Search for the cell housing the specified text and yield its [X, Y] center coordinate. 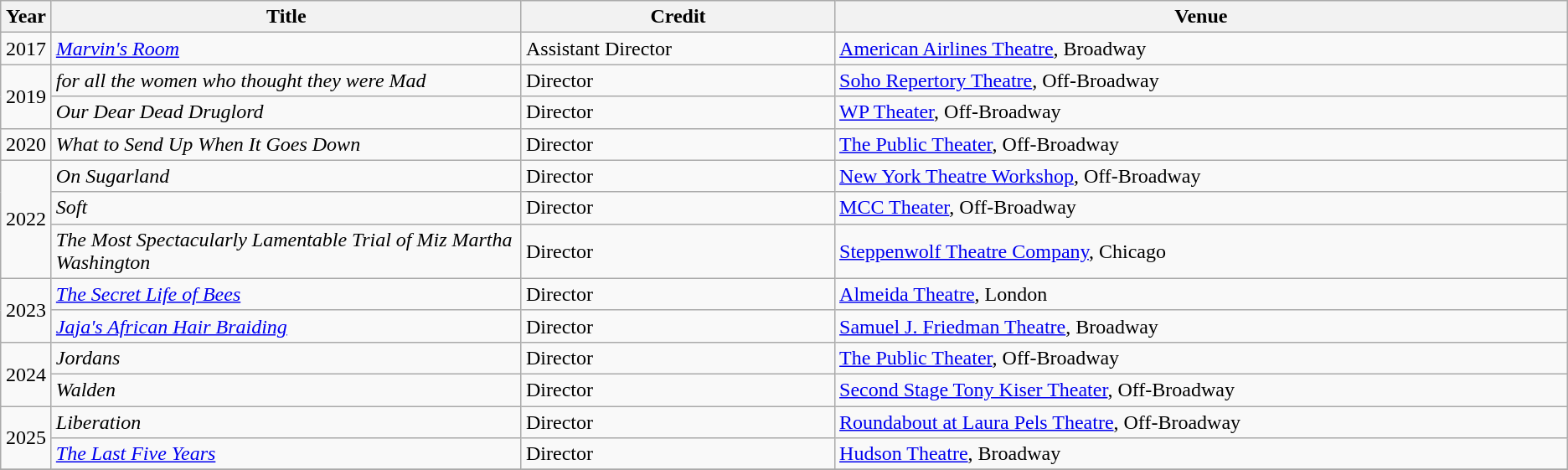
Soho Repertory Theatre, Off-Broadway [1201, 80]
MCC Theater, Off-Broadway [1201, 208]
Steppenwolf Theatre Company, Chicago [1201, 251]
New York Theatre Workshop, Off-Broadway [1201, 176]
The Secret Life of Bees [286, 294]
2022 [27, 220]
Venue [1201, 17]
Second Stage Tony Kiser Theater, Off-Broadway [1201, 390]
Samuel J. Friedman Theatre, Broadway [1201, 326]
On Sugarland [286, 176]
2020 [27, 144]
Credit [678, 17]
2017 [27, 49]
2023 [27, 310]
2019 [27, 96]
Almeida Theatre, London [1201, 294]
What to Send Up When It Goes Down [286, 144]
Walden [286, 390]
WP Theater, Off-Broadway [1201, 112]
Our Dear Dead Druglord [286, 112]
Year [27, 17]
Assistant Director [678, 49]
Jaja's African Hair Braiding [286, 326]
American Airlines Theatre, Broadway [1201, 49]
Title [286, 17]
Soft [286, 208]
2025 [27, 437]
Marvin's Room [286, 49]
Liberation [286, 421]
Roundabout at Laura Pels Theatre, Off-Broadway [1201, 421]
Hudson Theatre, Broadway [1201, 454]
for all the women who thought they were Mad [286, 80]
Jordans [286, 358]
The Last Five Years [286, 454]
The Most Spectacularly Lamentable Trial of Miz Martha Washington [286, 251]
2024 [27, 374]
